Pinpoint the cell where the given text exists, returning its [X, Y] midpoint coordinate. 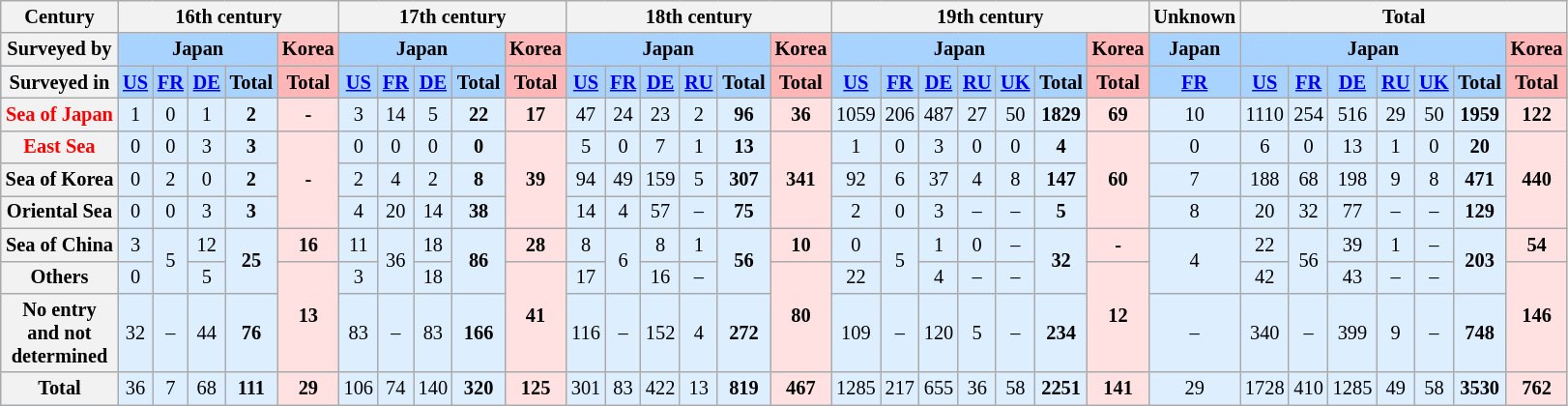
340 [1264, 333]
159 [660, 180]
206 [900, 114]
Century [60, 16]
54 [1537, 245]
37 [939, 180]
198 [1352, 180]
147 [1060, 180]
320 [479, 389]
94 [586, 180]
341 [801, 180]
471 [1480, 180]
1829 [1060, 114]
106 [359, 389]
41 [536, 317]
762 [1537, 389]
Sea of China [60, 245]
74 [396, 389]
410 [1308, 389]
19th century [990, 16]
467 [801, 389]
1959 [1480, 114]
No entryand notdetermined [60, 333]
96 [743, 114]
Surveyed in [60, 82]
17th century [452, 16]
125 [536, 389]
3530 [1480, 389]
272 [743, 333]
1059 [856, 114]
57 [660, 212]
109 [856, 333]
748 [1480, 333]
120 [939, 333]
80 [801, 317]
76 [251, 333]
122 [1537, 114]
44 [207, 333]
27 [976, 114]
92 [856, 180]
69 [1118, 114]
188 [1264, 180]
129 [1480, 212]
2251 [1060, 389]
254 [1308, 114]
399 [1352, 333]
East Sea [60, 147]
42 [1264, 277]
Surveyed by [60, 49]
Others [60, 277]
422 [660, 389]
28 [536, 245]
47 [586, 114]
16th century [228, 16]
Oriental Sea [60, 212]
140 [433, 389]
487 [939, 114]
86 [479, 261]
75 [743, 212]
516 [1352, 114]
166 [479, 333]
146 [1537, 317]
60 [1118, 180]
307 [743, 180]
25 [251, 261]
77 [1352, 212]
23 [660, 114]
141 [1118, 389]
655 [939, 389]
Sea of Japan [60, 114]
11 [359, 245]
217 [900, 389]
152 [660, 333]
24 [623, 114]
111 [251, 389]
819 [743, 389]
43 [1352, 277]
203 [1480, 261]
38 [479, 212]
301 [586, 389]
1110 [1264, 114]
1728 [1264, 389]
234 [1060, 333]
440 [1537, 180]
Sea of Korea [60, 180]
116 [586, 333]
Unknown [1195, 16]
18th century [699, 16]
